Return (X, Y) of the center of cell containing provided text 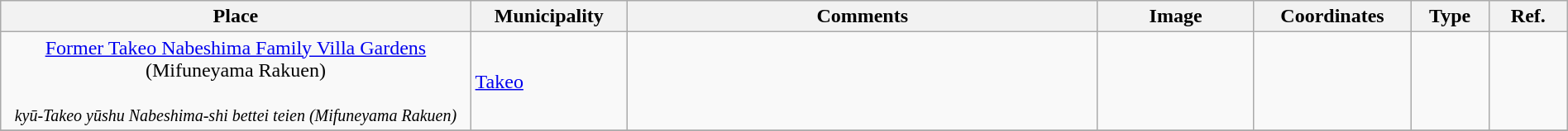
Former Takeo Nabeshima Family Villa Gardens (Mifuneyama Rakuen)kyū-Takeo yūshu Nabeshima-shi bettei teien (Mifuneyama Rakuen) (236, 81)
Coordinates (1331, 16)
Type (1451, 16)
Comments (863, 16)
Ref. (1528, 16)
Image (1176, 16)
Place (236, 16)
Takeo (549, 81)
Municipality (549, 16)
